Locate the cell with the specified text and output its (x, y) center coordinate. 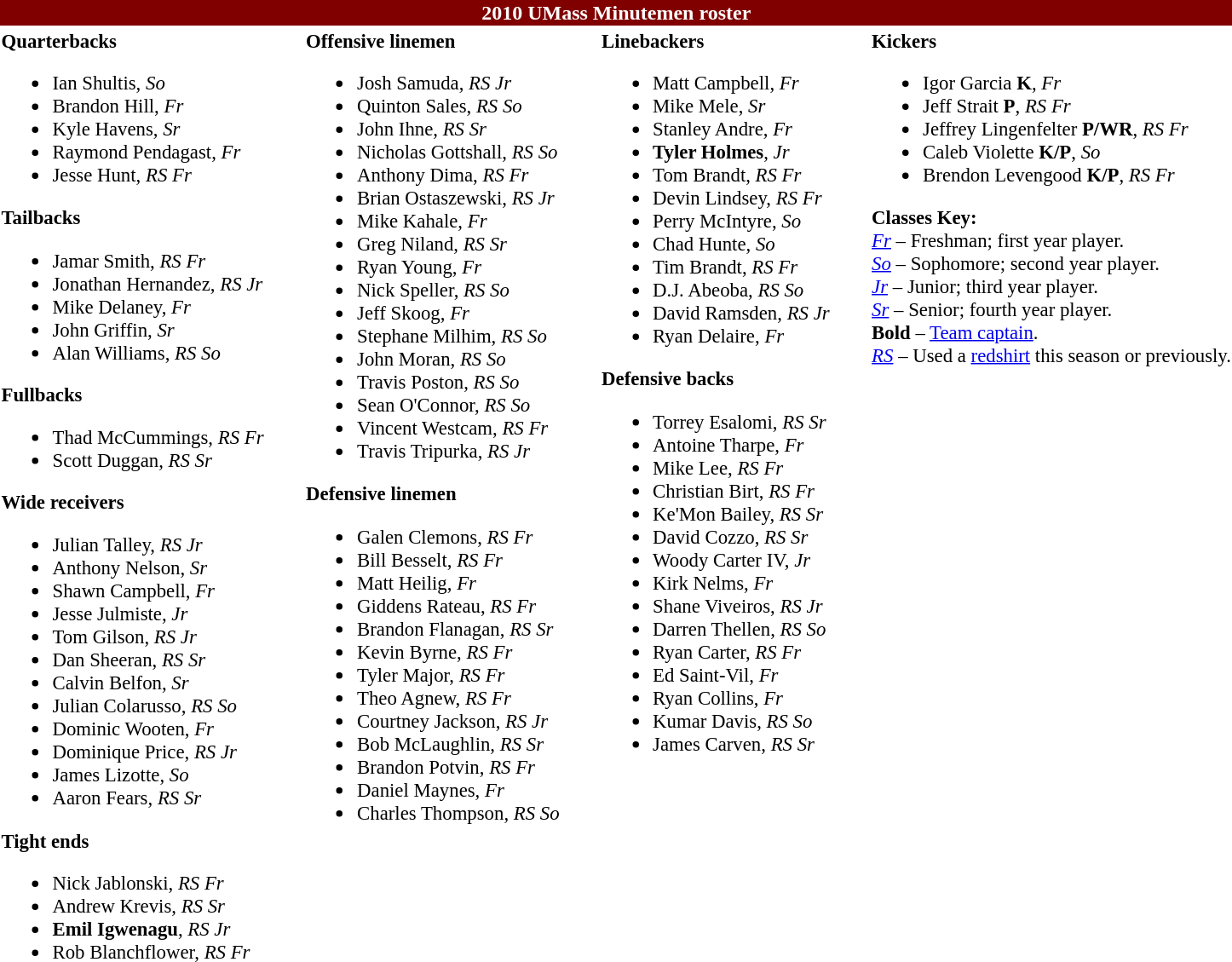
2010 UMass Minutemen roster (616, 13)
